Return the (x, y) coordinate for the center point of the cell that contains the specified text.  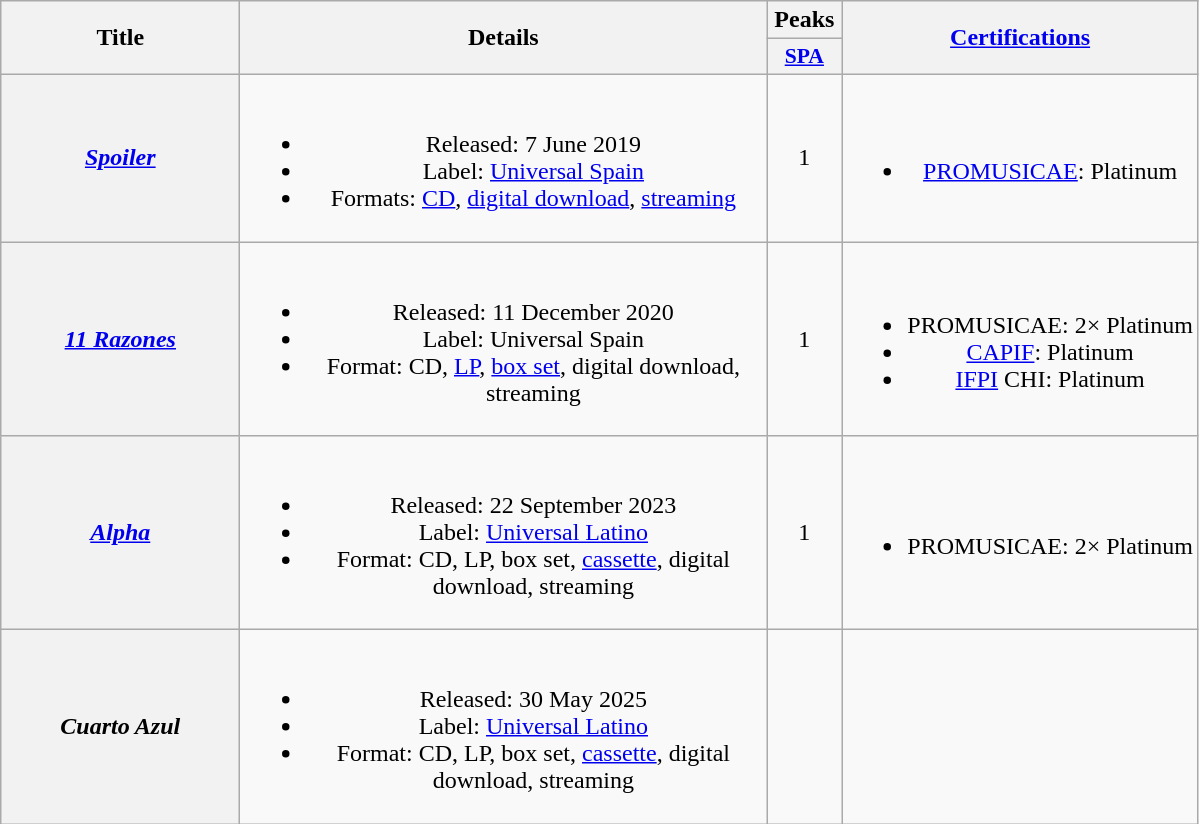
Details (504, 38)
PROMUSICAE: 2× Platinum (1020, 533)
Cuarto Azul (120, 727)
Released: 7 June 2019Label: Universal SpainFormats: CD, digital download, streaming (504, 158)
Spoiler (120, 158)
Certifications (1020, 38)
11 Razones (120, 339)
Peaks (804, 20)
Released: 30 May 2025Label: Universal LatinoFormat: CD, LP, box set, cassette, digital download, streaming (504, 727)
Released: 11 December 2020Label: Universal SpainFormat: CD, LP, box set, digital download, streaming (504, 339)
Released: 22 September 2023Label: Universal LatinoFormat: CD, LP, box set, cassette, digital download, streaming (504, 533)
Title (120, 38)
PROMUSICAE: 2× PlatinumCAPIF: PlatinumIFPI CHI: Platinum (1020, 339)
PROMUSICAE: Platinum (1020, 158)
SPA (804, 57)
Alpha (120, 533)
